From the cell containing the given text, extract its center point as (X, Y) coordinate. 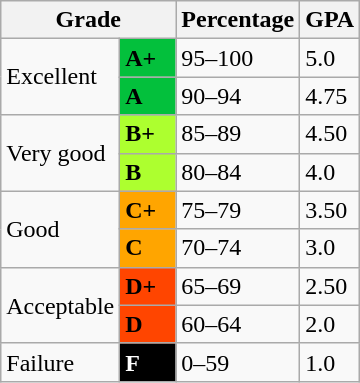
3.0 (330, 248)
D (148, 324)
3.50 (330, 210)
4.50 (330, 134)
Percentage (238, 20)
0–59 (238, 362)
Acceptable (60, 305)
GPA (330, 20)
C (148, 248)
85–89 (238, 134)
65–69 (238, 286)
60–64 (238, 324)
5.0 (330, 58)
75–79 (238, 210)
B (148, 172)
90–94 (238, 96)
Excellent (60, 77)
B+ (148, 134)
Failure (60, 362)
1.0 (330, 362)
95–100 (238, 58)
2.50 (330, 286)
Grade (88, 20)
A (148, 96)
70–74 (238, 248)
A+ (148, 58)
F (148, 362)
Very good (60, 153)
80–84 (238, 172)
D+ (148, 286)
4.75 (330, 96)
2.0 (330, 324)
4.0 (330, 172)
C+ (148, 210)
Good (60, 229)
